Capture the cell that displays the provided text and extract its [x, y] central coordinate. 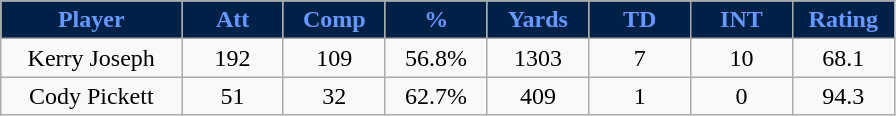
INT [742, 20]
Cody Pickett [92, 96]
Kerry Joseph [92, 58]
TD [640, 20]
192 [233, 58]
Rating [843, 20]
32 [334, 96]
Att [233, 20]
Comp [334, 20]
51 [233, 96]
56.8% [436, 58]
10 [742, 58]
Yards [538, 20]
0 [742, 96]
7 [640, 58]
1 [640, 96]
409 [538, 96]
Player [92, 20]
94.3 [843, 96]
109 [334, 58]
68.1 [843, 58]
1303 [538, 58]
% [436, 20]
62.7% [436, 96]
